Scan for the cell matching the given text and deliver its [x, y] coordinate at center. 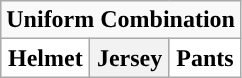
Pants [204, 58]
Jersey [130, 58]
Uniform Combination [121, 20]
Helmet [46, 58]
